Identify which cell holds the provided text, then report its [X, Y] central coordinate. 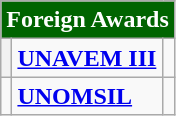
UNOMSIL [88, 96]
UNAVEM III [88, 58]
Foreign Awards [88, 20]
